Find where the given text appears and provide that cell's center as [X, Y] coordinate. 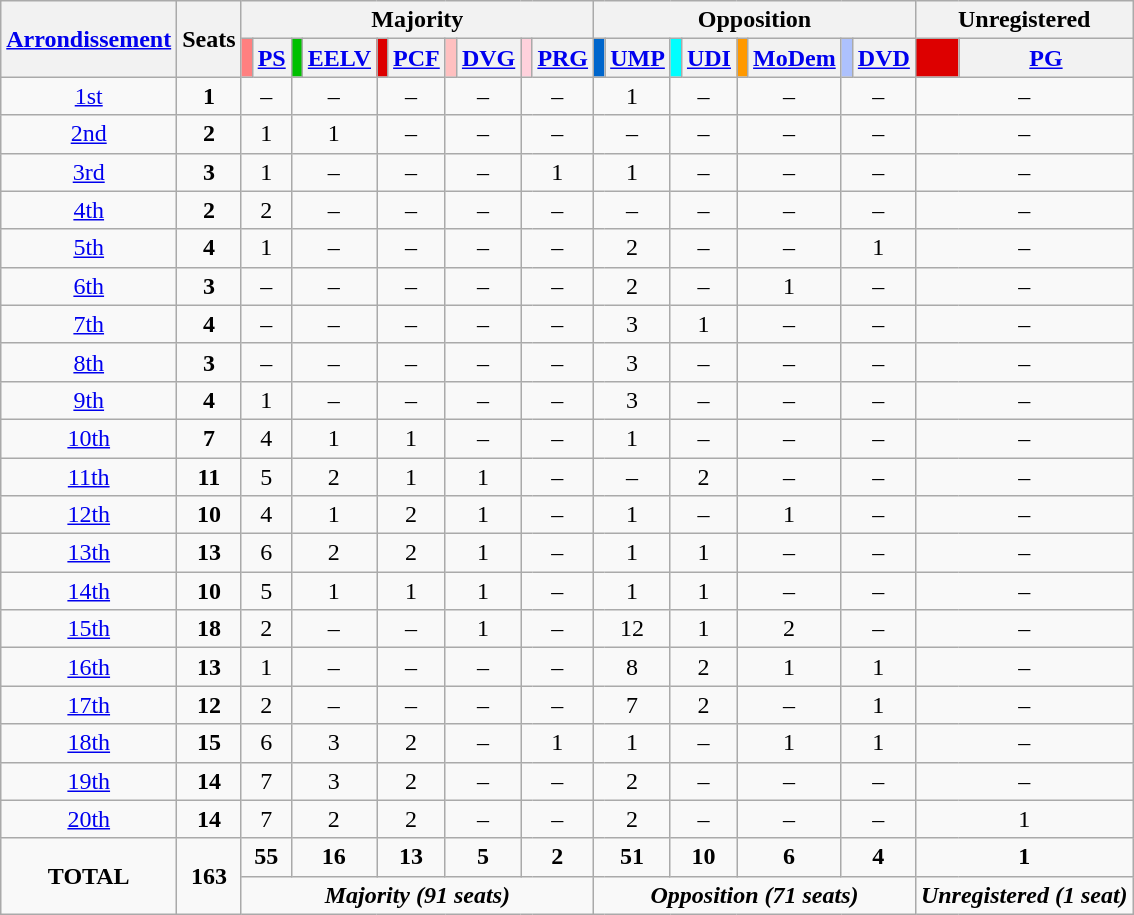
Opposition [755, 20]
8th [89, 362]
EELV [339, 58]
10th [89, 438]
Opposition (71 seats) [755, 895]
Majority [417, 20]
11th [89, 477]
55 [266, 857]
163 [209, 876]
15 [209, 743]
DVD [884, 58]
7th [89, 324]
TOTAL [89, 876]
14th [89, 591]
13th [89, 553]
UDI [708, 58]
8 [632, 667]
5th [89, 248]
UMP [638, 58]
MoDem [795, 58]
11 [209, 477]
Unregistered (1 seat) [1024, 895]
17th [89, 705]
PG [1046, 58]
16th [89, 667]
PCF [417, 58]
1st [89, 96]
3rd [89, 172]
4th [89, 210]
DVG [488, 58]
15th [89, 629]
PRG [563, 58]
Unregistered [1024, 20]
12th [89, 515]
18th [89, 743]
51 [632, 857]
16 [334, 857]
2nd [89, 134]
20th [89, 819]
PS [272, 58]
9th [89, 400]
Arrondissement [89, 39]
18 [209, 629]
19th [89, 781]
6th [89, 286]
Majority (91 seats) [417, 895]
Seats [209, 39]
